Extract the [X, Y] coordinate from the center of the cell holding the provided text.  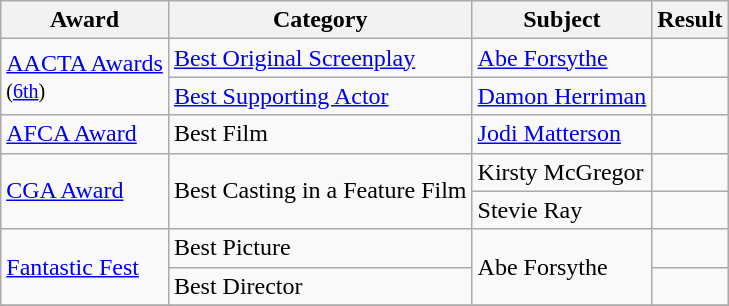
Best Casting in a Feature Film [320, 191]
Category [320, 20]
Result [690, 20]
Best Supporting Actor [320, 96]
Subject [562, 20]
Fantastic Fest [85, 267]
Damon Herriman [562, 96]
Best Original Screenplay [320, 58]
Best Film [320, 134]
Jodi Matterson [562, 134]
AACTA Awards(6th) [85, 77]
CGA Award [85, 191]
Award [85, 20]
Best Picture [320, 248]
Stevie Ray [562, 210]
AFCA Award [85, 134]
Best Director [320, 286]
Kirsty McGregor [562, 172]
